Identify which cell holds the provided text, then report its [X, Y] central coordinate. 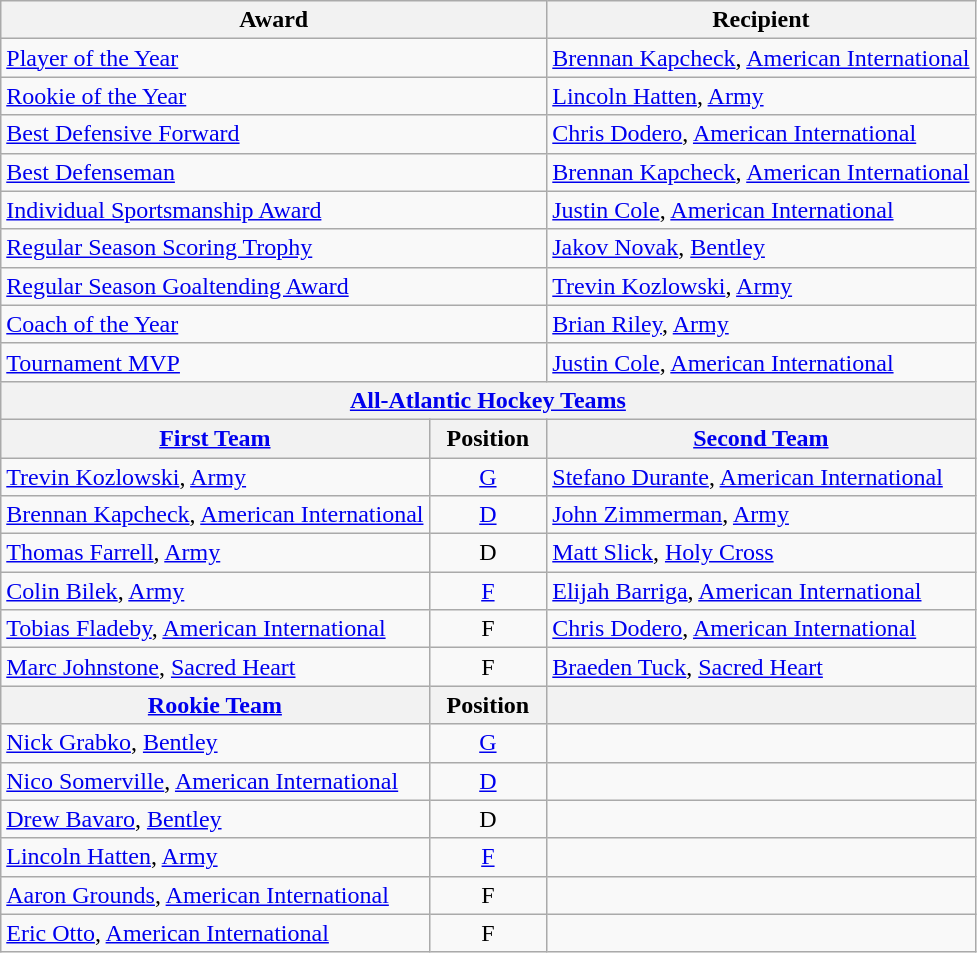
Award [274, 20]
Best Defenseman [274, 172]
Colin Bilek, Army [215, 591]
Rookie Team [215, 705]
Nick Grabko, Bentley [215, 743]
Tournament MVP [274, 362]
Player of the Year [274, 58]
Rookie of the Year [274, 96]
Individual Sportsmanship Award [274, 210]
Thomas Farrell, Army [215, 553]
Braeden Tuck, Sacred Heart [761, 667]
Regular Season Scoring Trophy [274, 248]
Second Team [761, 438]
Eric Otto, American International [215, 933]
Aaron Grounds, American International [215, 895]
Marc Johnstone, Sacred Heart [215, 667]
Elijah Barriga, American International [761, 591]
Nico Somerville, American International [215, 781]
Jakov Novak, Bentley [761, 248]
Coach of the Year [274, 324]
First Team [215, 438]
Tobias Fladeby, American International [215, 629]
All-Atlantic Hockey Teams [488, 400]
Stefano Durante, American International [761, 477]
John Zimmerman, Army [761, 515]
Best Defensive Forward [274, 134]
Matt Slick, Holy Cross [761, 553]
Brian Riley, Army [761, 324]
Drew Bavaro, Bentley [215, 819]
Regular Season Goaltending Award [274, 286]
Recipient [761, 20]
